Return the [X, Y] coordinate for the center point of the cell that contains the specified text.  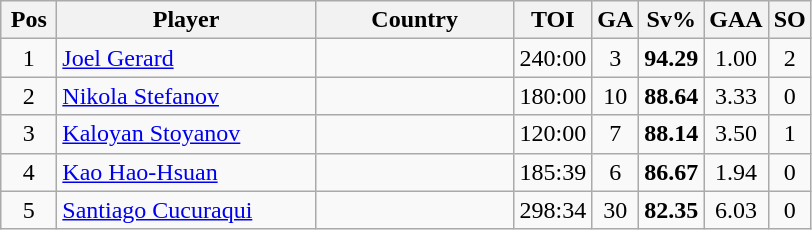
Joel Gerard [186, 58]
Country [414, 20]
86.67 [672, 172]
Santiago Cucuraqui [186, 210]
Pos [29, 20]
30 [616, 210]
240:00 [553, 58]
6 [616, 172]
94.29 [672, 58]
120:00 [553, 134]
88.14 [672, 134]
Sv% [672, 20]
4 [29, 172]
SO [790, 20]
82.35 [672, 210]
88.64 [672, 96]
TOI [553, 20]
3.33 [736, 96]
6.03 [736, 210]
Nikola Stefanov [186, 96]
1.00 [736, 58]
5 [29, 210]
180:00 [553, 96]
GA [616, 20]
Kaloyan Stoyanov [186, 134]
GAA [736, 20]
1.94 [736, 172]
185:39 [553, 172]
Player [186, 20]
298:34 [553, 210]
Kao Hao-Hsuan [186, 172]
10 [616, 96]
3.50 [736, 134]
7 [616, 134]
